Extract the [X, Y] coordinate from the center of the cell holding the provided text.  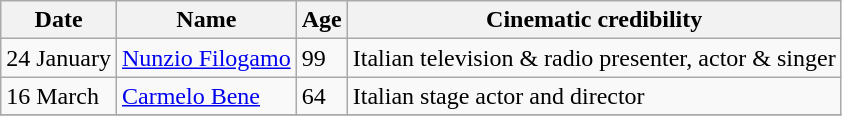
Name [206, 20]
99 [322, 58]
Carmelo Bene [206, 96]
Italian stage actor and director [594, 96]
Nunzio Filogamo [206, 58]
24 January [59, 58]
Age [322, 20]
Date [59, 20]
16 March [59, 96]
Italian television & radio presenter, actor & singer [594, 58]
64 [322, 96]
Cinematic credibility [594, 20]
